Output the (X, Y) coordinate of the center of the cell containing the given text.  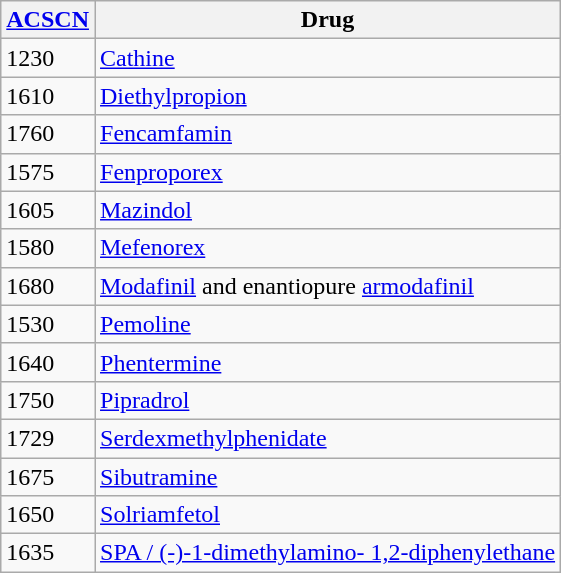
1675 (48, 477)
1729 (48, 438)
1640 (48, 362)
Serdexmethylphenidate (327, 438)
Fencamfamin (327, 134)
Cathine (327, 58)
1760 (48, 134)
1580 (48, 248)
1680 (48, 286)
Modafinil and enantiopure armodafinil (327, 286)
1650 (48, 515)
Phentermine (327, 362)
Mefenorex (327, 248)
1530 (48, 324)
Diethylpropion (327, 96)
ACSCN (48, 20)
Pemoline (327, 324)
1605 (48, 210)
1635 (48, 553)
1610 (48, 96)
Pipradrol (327, 400)
Drug (327, 20)
Solriamfetol (327, 515)
1750 (48, 400)
1575 (48, 172)
Fenproporex (327, 172)
1230 (48, 58)
SPA / (-)-1-dimethylamino- 1,2-diphenylethane (327, 553)
Sibutramine (327, 477)
Mazindol (327, 210)
